From the cell containing the given text, extract its center point as [x, y] coordinate. 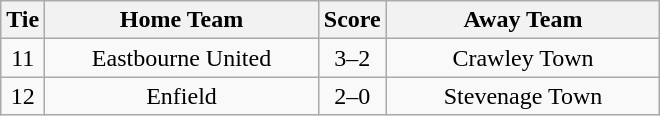
Eastbourne United [182, 58]
Stevenage Town [523, 96]
Crawley Town [523, 58]
3–2 [352, 58]
Score [352, 20]
Tie [23, 20]
Enfield [182, 96]
11 [23, 58]
12 [23, 96]
Home Team [182, 20]
Away Team [523, 20]
2–0 [352, 96]
